Provide the (x, y) coordinate of the cell's center where the given text is located.  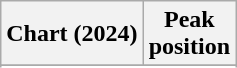
Peakposition (189, 34)
Chart (2024) (72, 34)
